For the text-containing cell, return its midpoint in [X, Y] coordinate format. 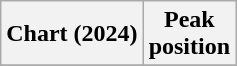
Chart (2024) [72, 34]
Peakposition [189, 34]
